Locate the cell with the specified text and output its (x, y) center coordinate. 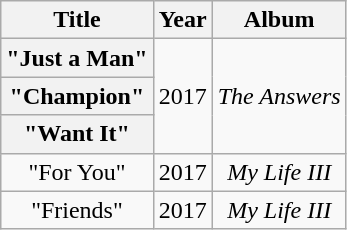
Title (77, 20)
The Answers (279, 96)
"Champion" (77, 96)
"Friends" (77, 210)
Album (279, 20)
"Want It" (77, 134)
"Just a Man" (77, 58)
"For You" (77, 172)
Year (182, 20)
